Provide the (X, Y) coordinate of the cell's center where the given text is located.  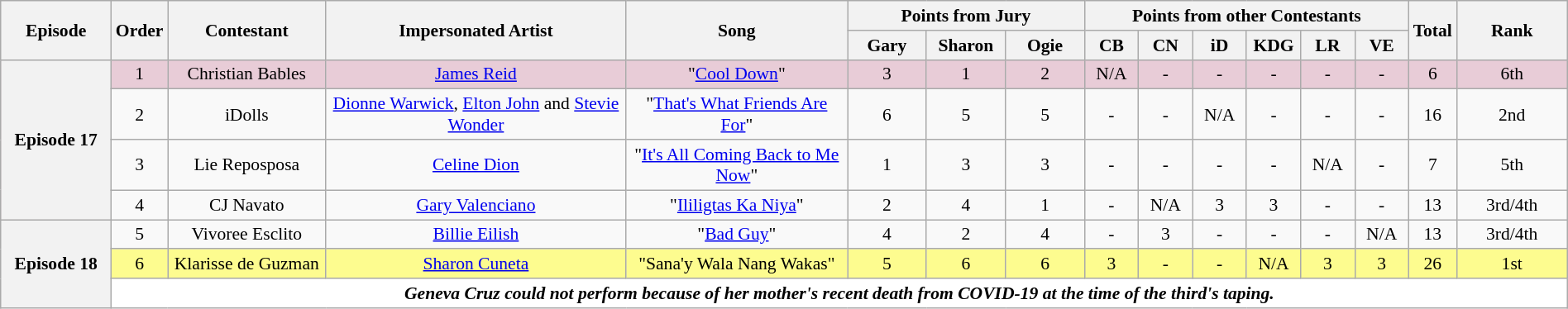
Rank (1512, 30)
Christian Bables (246, 74)
Order (140, 30)
Klarisse de Guzman (246, 264)
5th (1512, 165)
Contestant (246, 30)
Episode (56, 30)
VE (1381, 45)
Ogie (1045, 45)
Song (737, 30)
Sharon (966, 45)
"Sana'y Wala Nang Wakas" (737, 264)
6th (1512, 74)
Episode 18 (56, 264)
Episode 17 (56, 140)
Geneva Cruz could not perform because of her mother's recent death from COVID-19 at the time of the third's taping. (840, 293)
Sharon Cuneta (476, 264)
Impersonated Artist (476, 30)
Gary Valenciano (476, 205)
Lie Reposposa (246, 165)
James Reid (476, 74)
Total (1432, 30)
Billie Eilish (476, 235)
16 (1432, 114)
iD (1219, 45)
Vivoree Esclito (246, 235)
CB (1111, 45)
Gary (887, 45)
"That's What Friends Are For" (737, 114)
Points from other Contestants (1246, 16)
Dionne Warwick, Elton John and Stevie Wonder (476, 114)
2nd (1512, 114)
"Bad Guy" (737, 235)
"Cool Down" (737, 74)
"Ililigtas Ka Niya" (737, 205)
Points from Jury (966, 16)
CN (1166, 45)
7 (1432, 165)
iDolls (246, 114)
Celine Dion (476, 165)
LR (1328, 45)
26 (1432, 264)
CJ Navato (246, 205)
"It's All Coming Back to Me Now" (737, 165)
KDG (1274, 45)
1st (1512, 264)
